Return [x, y] of the center of cell containing provided text 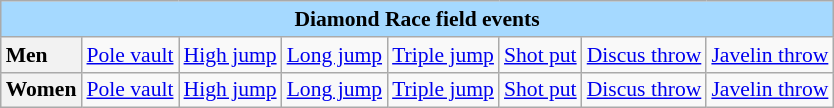
Women [42, 90]
Men [42, 55]
Diamond Race field events [418, 19]
